Detect which cell encompasses the target text, then output its [x, y] center coordinate. 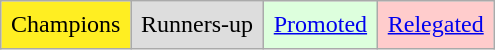
Champions [66, 25]
Promoted [320, 25]
Relegated [436, 25]
Runners-up [198, 25]
